Locate the cell with the specified text and output its [X, Y] center coordinate. 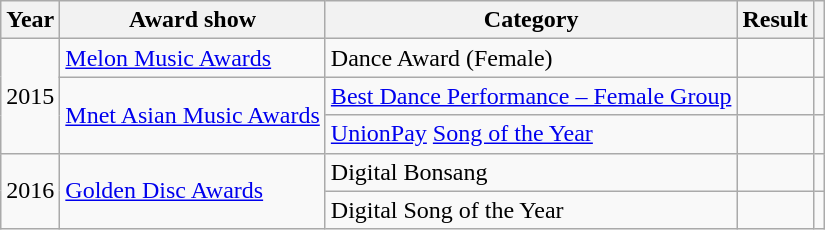
Melon Music Awards [193, 58]
Dance Award (Female) [531, 58]
Mnet Asian Music Awards [193, 115]
Year [30, 20]
Category [531, 20]
Award show [193, 20]
Result [775, 20]
2015 [30, 96]
Best Dance Performance – Female Group [531, 96]
Golden Disc Awards [193, 191]
Digital Bonsang [531, 172]
2016 [30, 191]
UnionPay Song of the Year [531, 134]
Digital Song of the Year [531, 210]
